Identify which cell holds the provided text, then report its (x, y) central coordinate. 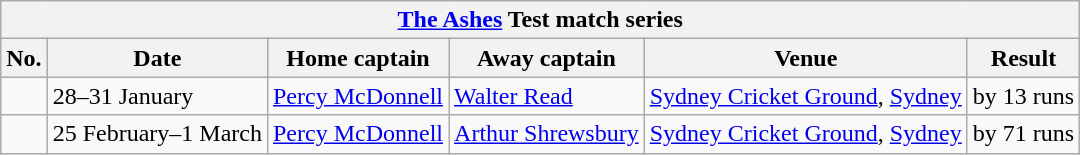
28–31 January (157, 96)
Venue (806, 58)
The Ashes Test match series (540, 20)
No. (24, 58)
Arthur Shrewsbury (547, 134)
Away captain (547, 58)
25 February–1 March (157, 134)
Date (157, 58)
by 71 runs (1023, 134)
Result (1023, 58)
Home captain (358, 58)
by 13 runs (1023, 96)
Walter Read (547, 96)
